Return the (X, Y) coordinate for the center point of the cell that contains the specified text.  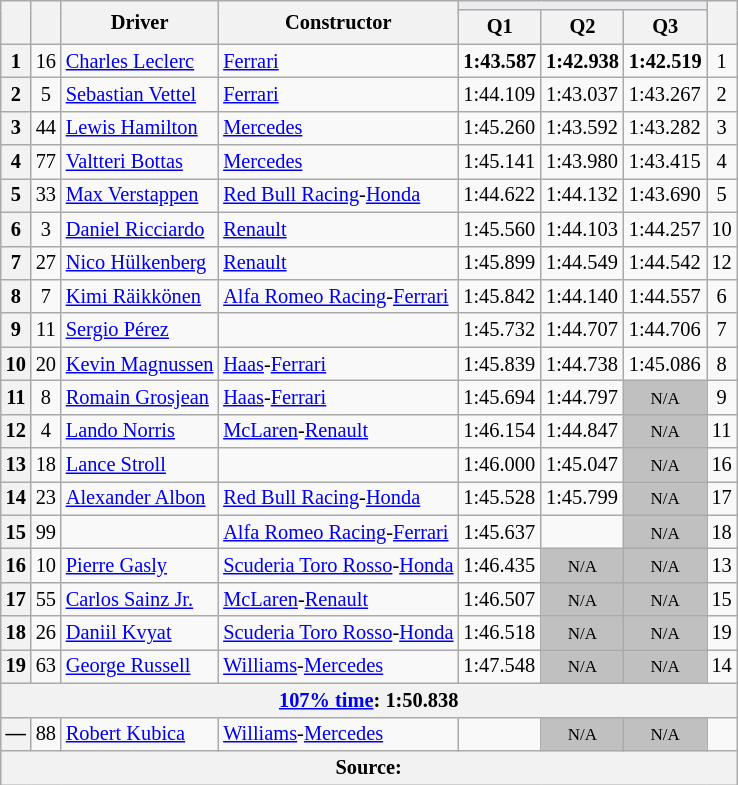
1:45.799 (582, 498)
1:44.797 (582, 397)
1:45.528 (500, 498)
Sergio Pérez (140, 330)
1:45.141 (500, 162)
George Russell (140, 666)
Constructor (338, 22)
1:45.842 (500, 296)
20 (46, 364)
1:46.000 (500, 465)
Kimi Räikkönen (140, 296)
1:44.103 (582, 229)
1:45.899 (500, 263)
1:47.548 (500, 666)
1:44.738 (582, 364)
1:45.047 (582, 465)
1:44.549 (582, 263)
1:44.257 (666, 229)
1:43.980 (582, 162)
1:42.519 (666, 61)
107% time: 1:50.838 (369, 700)
1:46.154 (500, 431)
1:46.507 (500, 599)
Robert Kubica (140, 734)
1:45.086 (666, 364)
1:43.282 (666, 128)
1:45.260 (500, 128)
1:44.847 (582, 431)
Nico Hülkenberg (140, 263)
1:43.587 (500, 61)
1:45.694 (500, 397)
63 (46, 666)
1:44.140 (582, 296)
1:45.732 (500, 330)
1:44.557 (666, 296)
Kevin Magnussen (140, 364)
44 (46, 128)
Lewis Hamilton (140, 128)
1:44.109 (500, 94)
Q2 (582, 27)
1:46.435 (500, 565)
Carlos Sainz Jr. (140, 599)
Q1 (500, 27)
1:43.592 (582, 128)
Sebastian Vettel (140, 94)
1:44.622 (500, 195)
26 (46, 633)
27 (46, 263)
1:43.415 (666, 162)
1:44.542 (666, 263)
Daniil Kvyat (140, 633)
1:43.690 (666, 195)
99 (46, 532)
88 (46, 734)
Lance Stroll (140, 465)
1:44.132 (582, 195)
Lando Norris (140, 431)
Charles Leclerc (140, 61)
55 (46, 599)
33 (46, 195)
1:44.707 (582, 330)
Driver (140, 22)
Daniel Ricciardo (140, 229)
Alexander Albon (140, 498)
Pierre Gasly (140, 565)
1:44.706 (666, 330)
1:45.637 (500, 532)
1:45.560 (500, 229)
Valtteri Bottas (140, 162)
Q3 (666, 27)
77 (46, 162)
Romain Grosjean (140, 397)
1:43.037 (582, 94)
1:45.839 (500, 364)
— (16, 734)
1:42.938 (582, 61)
1:46.518 (500, 633)
1:43.267 (666, 94)
Max Verstappen (140, 195)
Source: (369, 767)
23 (46, 498)
